Capture the cell that displays the provided text and extract its (X, Y) central coordinate. 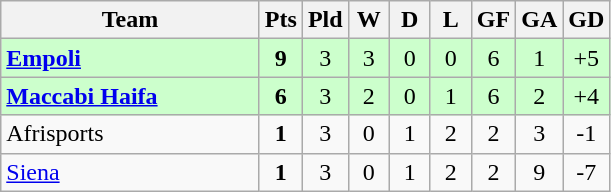
GA (540, 20)
Afrisports (130, 134)
Team (130, 20)
Pld (325, 20)
+4 (586, 96)
-1 (586, 134)
Pts (280, 20)
-7 (586, 172)
+5 (586, 58)
Siena (130, 172)
GF (493, 20)
W (368, 20)
Maccabi Haifa (130, 96)
Empoli (130, 58)
GD (586, 20)
L (450, 20)
D (410, 20)
